Identify which cell holds the provided text, then report its [X, Y] central coordinate. 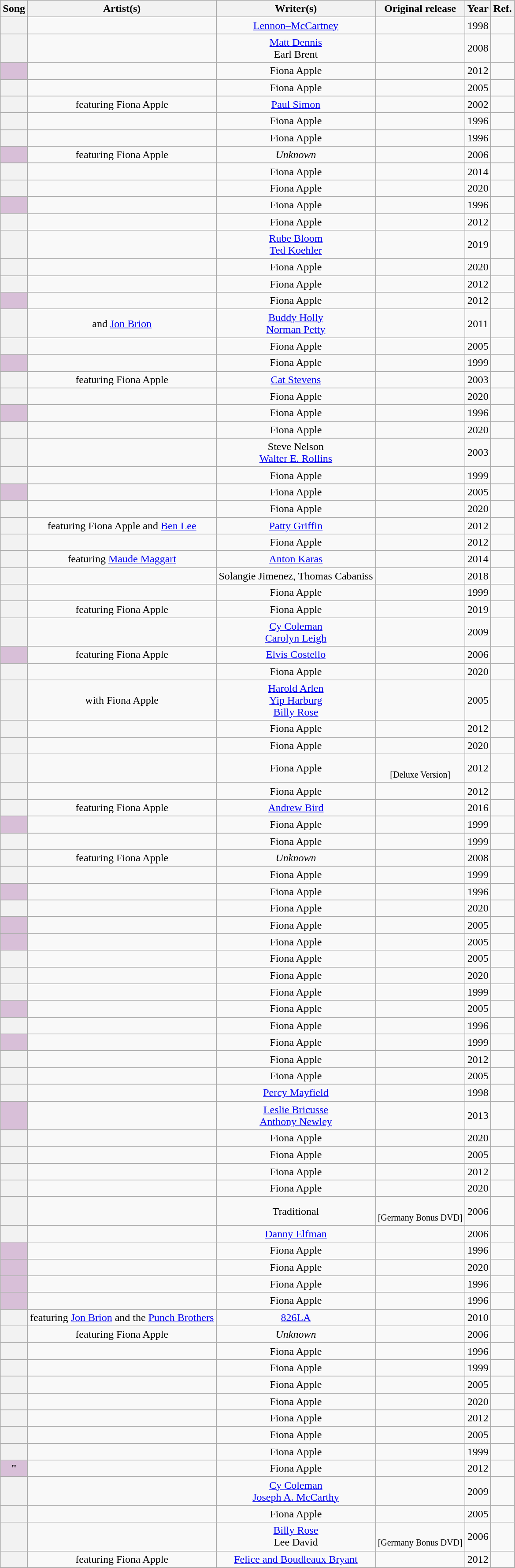
Percy Mayfield [296, 1092]
2013 [478, 1115]
2016 [478, 808]
Song [14, 9]
Cy ColemanCarolyn Leigh [296, 632]
with Fiona Apple [122, 700]
featuring Jon Brion and the Punch Brothers [122, 1317]
Harold ArlenYip HarburgBilly Rose [296, 700]
2011 [478, 323]
Ref. [502, 9]
Steve NelsonWalter E. Rollins [296, 453]
and Jon Brion [122, 323]
Leslie BricusseAnthony Newley [296, 1115]
Andrew Bird [296, 808]
Patty Griffin [296, 525]
Buddy HollyNorman Petty [296, 323]
Lennon–McCartney [296, 26]
Original release [420, 9]
" [14, 1468]
826LA [296, 1317]
[Deluxe Version] [420, 768]
Cat Stevens [296, 380]
2002 [478, 104]
2018 [478, 576]
featuring Fiona Apple and Ben Lee [122, 525]
2010 [478, 1317]
Traditional [296, 1211]
Billy RoseLee David [296, 1537]
Matt DennisEarl Brent [296, 48]
Anton Karas [296, 559]
Rube Bloom Ted Koehler [296, 245]
featuring Maude Maggart [122, 559]
Paul Simon [296, 104]
Danny Elfman [296, 1234]
Cy ColemanJoseph A. McCarthy [296, 1491]
Year [478, 9]
Writer(s) [296, 9]
Solangie Jimenez, Thomas Cabaniss [296, 576]
Elvis Costello [296, 655]
Felice and Boudleaux Bryant [296, 1559]
Artist(s) [122, 9]
